Determine the (X, Y) coordinate at the center of the cell enclosing the given text.  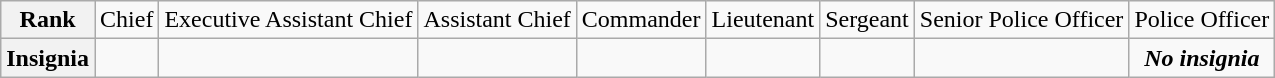
Commander (641, 20)
No insignia (1202, 58)
Sergeant (868, 20)
Assistant Chief (497, 20)
Insignia (48, 58)
Lieutenant (763, 20)
Executive Assistant Chief (288, 20)
Senior Police Officer (1022, 20)
Police Officer (1202, 20)
Chief (127, 20)
Rank (48, 20)
